Detect which cell encompasses the target text, then output its [x, y] center coordinate. 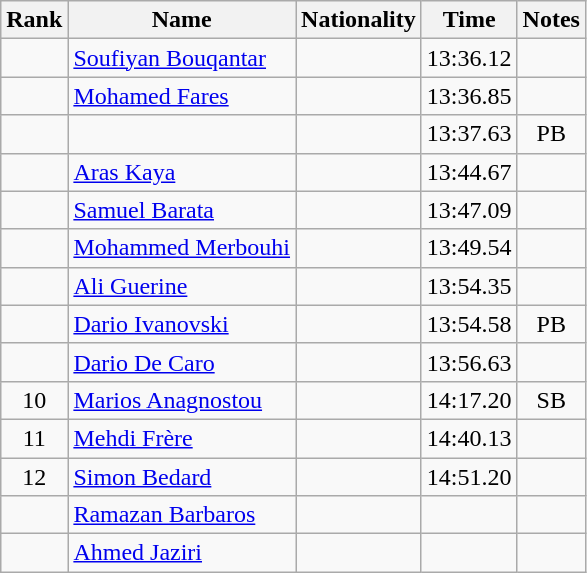
13:37.63 [469, 134]
SB [551, 400]
11 [34, 438]
Marios Anagnostou [182, 400]
Ali Guerine [182, 286]
Ramazan Barbaros [182, 515]
Soufiyan Bouqantar [182, 58]
13:36.85 [469, 96]
Notes [551, 20]
13:47.09 [469, 210]
Simon Bedard [182, 477]
Mohamed Fares [182, 96]
14:17.20 [469, 400]
Ahmed Jaziri [182, 553]
13:54.58 [469, 324]
10 [34, 400]
Samuel Barata [182, 210]
13:49.54 [469, 248]
13:54.35 [469, 286]
13:36.12 [469, 58]
Nationality [359, 20]
Dario Ivanovski [182, 324]
14:51.20 [469, 477]
Dario De Caro [182, 362]
14:40.13 [469, 438]
12 [34, 477]
Name [182, 20]
13:56.63 [469, 362]
Aras Kaya [182, 172]
Time [469, 20]
Rank [34, 20]
13:44.67 [469, 172]
Mohammed Merbouhi [182, 248]
Mehdi Frère [182, 438]
